From the cell containing the given text, extract its center point as (x, y) coordinate. 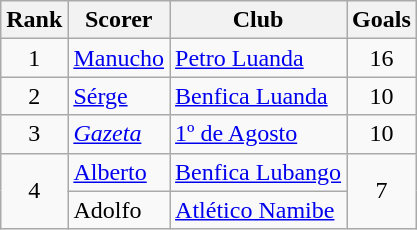
Club (258, 20)
2 (34, 96)
Rank (34, 20)
Sérge (119, 96)
7 (382, 191)
4 (34, 191)
Gazeta (119, 134)
Alberto (119, 172)
1 (34, 58)
Manucho (119, 58)
3 (34, 134)
Scorer (119, 20)
Adolfo (119, 210)
1º de Agosto (258, 134)
Atlético Namibe (258, 210)
Benfica Luanda (258, 96)
16 (382, 58)
Petro Luanda (258, 58)
Benfica Lubango (258, 172)
Goals (382, 20)
